Identify which cell holds the provided text, then report its (x, y) central coordinate. 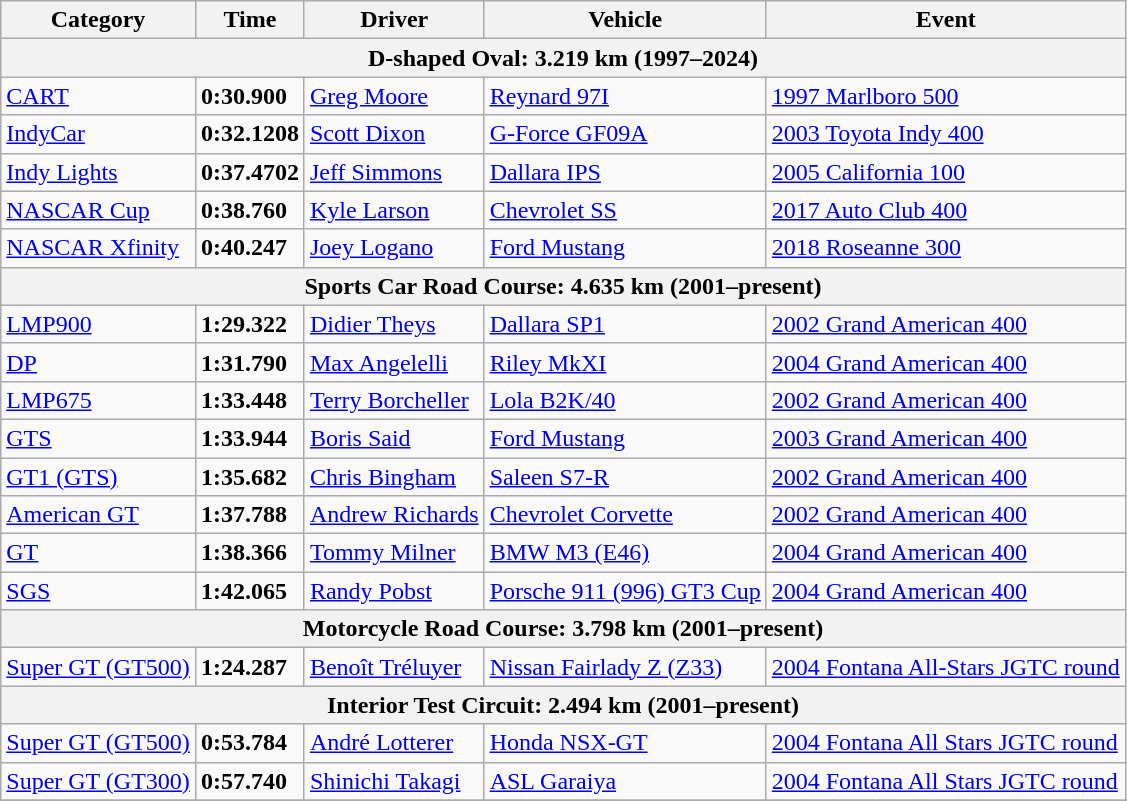
Andrew Richards (394, 515)
0:30.900 (250, 96)
Vehicle (625, 20)
0:38.760 (250, 210)
Max Angelelli (394, 362)
Benoît Tréluyer (394, 667)
Dallara IPS (625, 172)
LMP675 (98, 400)
Motorcycle Road Course: 3.798 km (2001–present) (564, 629)
2017 Auto Club 400 (946, 210)
0:57.740 (250, 781)
1:35.682 (250, 477)
Interior Test Circuit: 2.494 km (2001–present) (564, 705)
NASCAR Xfinity (98, 248)
Dallara SP1 (625, 324)
Nissan Fairlady Z (Z33) (625, 667)
Randy Pobst (394, 591)
Chris Bingham (394, 477)
Category (98, 20)
0:53.784 (250, 743)
GT1 (GTS) (98, 477)
1:33.448 (250, 400)
Chevrolet Corvette (625, 515)
Event (946, 20)
Boris Said (394, 438)
Kyle Larson (394, 210)
1:42.065 (250, 591)
2004 Fontana All-Stars JGTC round (946, 667)
Tommy Milner (394, 553)
SGS (98, 591)
2018 Roseanne 300 (946, 248)
1:24.287 (250, 667)
American GT (98, 515)
Saleen S7-R (625, 477)
DP (98, 362)
Sports Car Road Course: 4.635 km (2001–present) (564, 286)
Super GT (GT300) (98, 781)
LMP900 (98, 324)
Driver (394, 20)
Time (250, 20)
Lola B2K/40 (625, 400)
2005 California 100 (946, 172)
Riley MkXI (625, 362)
1:29.322 (250, 324)
NASCAR Cup (98, 210)
Honda NSX-GT (625, 743)
Terry Borcheller (394, 400)
Didier Theys (394, 324)
0:37.4702 (250, 172)
0:40.247 (250, 248)
G-Force GF09A (625, 134)
2003 Grand American 400 (946, 438)
1:33.944 (250, 438)
IndyCar (98, 134)
D-shaped Oval: 3.219 km (1997–2024) (564, 58)
Reynard 97I (625, 96)
Porsche 911 (996) GT3 Cup (625, 591)
Joey Logano (394, 248)
CART (98, 96)
1:37.788 (250, 515)
Jeff Simmons (394, 172)
GTS (98, 438)
1:38.366 (250, 553)
Shinichi Takagi (394, 781)
2003 Toyota Indy 400 (946, 134)
GT (98, 553)
Scott Dixon (394, 134)
Chevrolet SS (625, 210)
Indy Lights (98, 172)
BMW M3 (E46) (625, 553)
Greg Moore (394, 96)
0:32.1208 (250, 134)
1997 Marlboro 500 (946, 96)
ASL Garaiya (625, 781)
André Lotterer (394, 743)
1:31.790 (250, 362)
